Detect which cell encompasses the target text, then output its [X, Y] center coordinate. 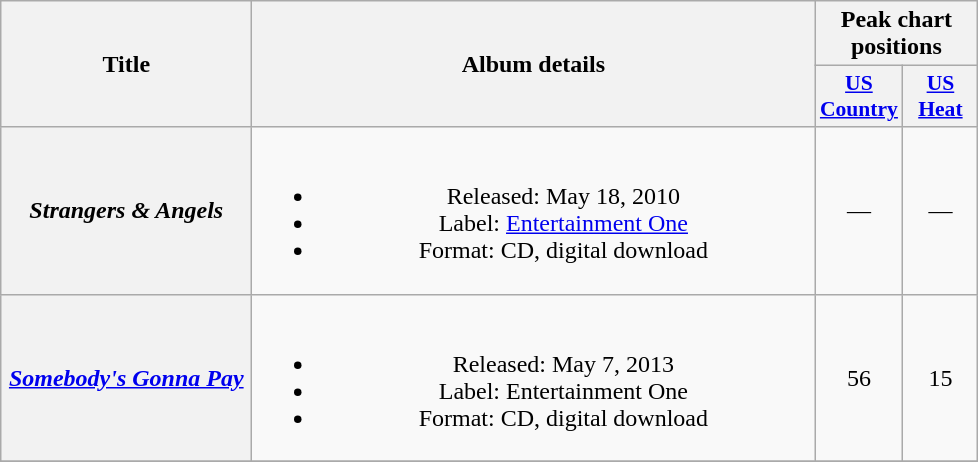
Title [126, 64]
USHeat [940, 96]
Released: May 18, 2010Label: Entertainment OneFormat: CD, digital download [534, 210]
Peak chart positions [896, 34]
Album details [534, 64]
USCountry [859, 96]
Somebody's Gonna Pay [126, 378]
56 [859, 378]
Released: May 7, 2013Label: Entertainment OneFormat: CD, digital download [534, 378]
15 [940, 378]
Strangers & Angels [126, 210]
